Extract the (X, Y) coordinate from the center of the cell holding the provided text.  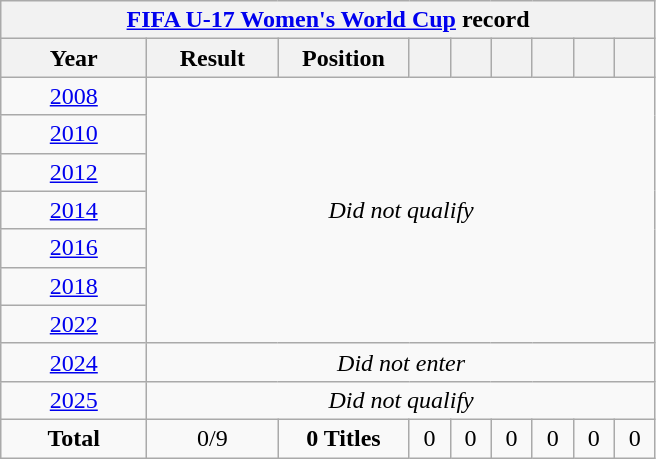
2010 (74, 134)
Total (74, 438)
2025 (74, 400)
2012 (74, 172)
2018 (74, 286)
Position (344, 58)
2008 (74, 96)
Year (74, 58)
2024 (74, 362)
Did not enter (401, 362)
2022 (74, 324)
2014 (74, 210)
2016 (74, 248)
Result (212, 58)
FIFA U-17 Women's World Cup record (328, 20)
0/9 (212, 438)
0 Titles (344, 438)
